Detect which cell encompasses the target text, then output its [X, Y] center coordinate. 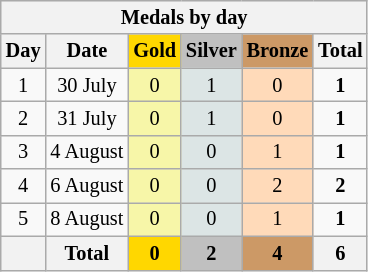
31 July [88, 118]
6 August [88, 186]
Date [88, 51]
Gold [154, 51]
Silver [212, 51]
4 August [88, 152]
6 [340, 253]
Medals by day [184, 17]
Bronze [278, 51]
8 August [88, 219]
Day [24, 51]
3 [24, 152]
30 July [88, 85]
5 [24, 219]
